Determine the (X, Y) coordinate at the center of the cell enclosing the given text.  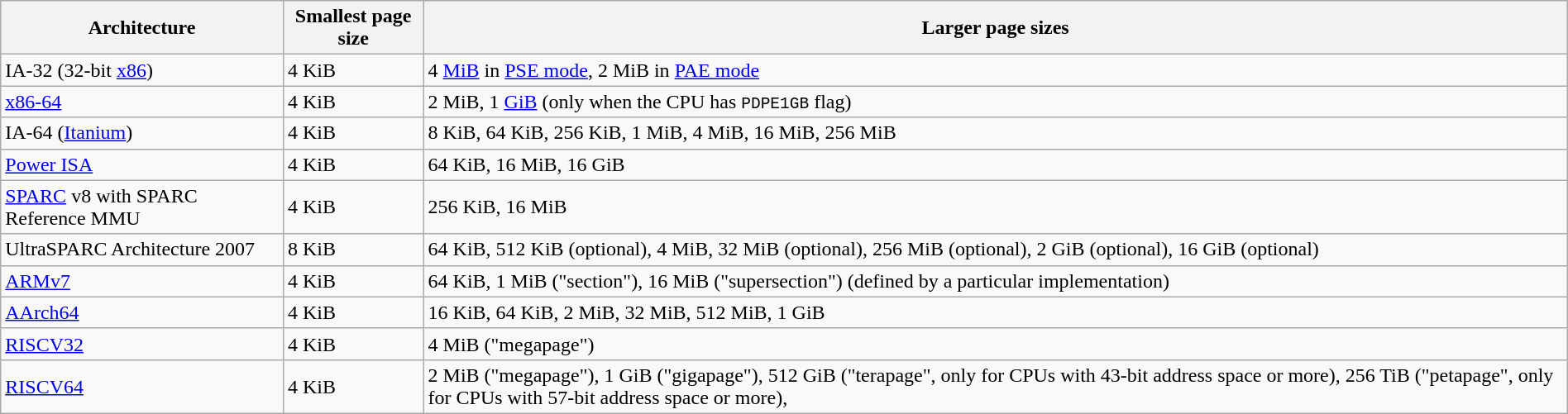
SPARC v8 with SPARC Reference MMU (142, 207)
AArch64 (142, 312)
x86-64 (142, 102)
64 KiB, 16 MiB, 16 GiB (996, 164)
8 KiB, 64 KiB, 256 KiB, 1 MiB, 4 MiB, 16 MiB, 256 MiB (996, 133)
Smallest page size (353, 28)
2 MiB, 1 GiB (only when the CPU has PDPE1GB flag) (996, 102)
IA-32 (32-bit x86) (142, 70)
4 MiB in PSE mode, 2 MiB in PAE mode (996, 70)
Architecture (142, 28)
ARMv7 (142, 281)
256 KiB, 16 MiB (996, 207)
Power ISA (142, 164)
4 MiB ("megapage") (996, 344)
64 KiB, 1 MiB ("section"), 16 MiB ("supersection") (defined by a particular implementation) (996, 281)
RISCV64 (142, 387)
Larger page sizes (996, 28)
16 KiB, 64 KiB, 2 MiB, 32 MiB, 512 MiB, 1 GiB (996, 312)
UltraSPARC Architecture 2007 (142, 250)
RISCV32 (142, 344)
8 KiB (353, 250)
64 KiB, 512 KiB (optional), 4 MiB, 32 MiB (optional), 256 MiB (optional), 2 GiB (optional), 16 GiB (optional) (996, 250)
IA-64 (Itanium) (142, 133)
